Identify which cell holds the provided text, then report its (x, y) central coordinate. 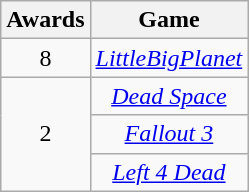
8 (46, 58)
LittleBigPlanet (169, 58)
Dead Space (169, 96)
2 (46, 134)
Game (169, 20)
Fallout 3 (169, 134)
Awards (46, 20)
Left 4 Dead (169, 172)
